Search for the cell housing the specified text and yield its [X, Y] center coordinate. 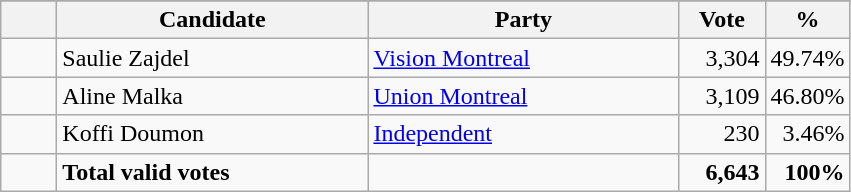
Candidate [212, 20]
3,304 [722, 58]
100% [808, 172]
Independent [524, 134]
Total valid votes [212, 172]
46.80% [808, 96]
6,643 [722, 172]
Saulie Zajdel [212, 58]
49.74% [808, 58]
Union Montreal [524, 96]
Vote [722, 20]
Aline Malka [212, 96]
Koffi Doumon [212, 134]
230 [722, 134]
Party [524, 20]
% [808, 20]
3,109 [722, 96]
Vision Montreal [524, 58]
3.46% [808, 134]
